Search for the cell housing the specified text and yield its [x, y] center coordinate. 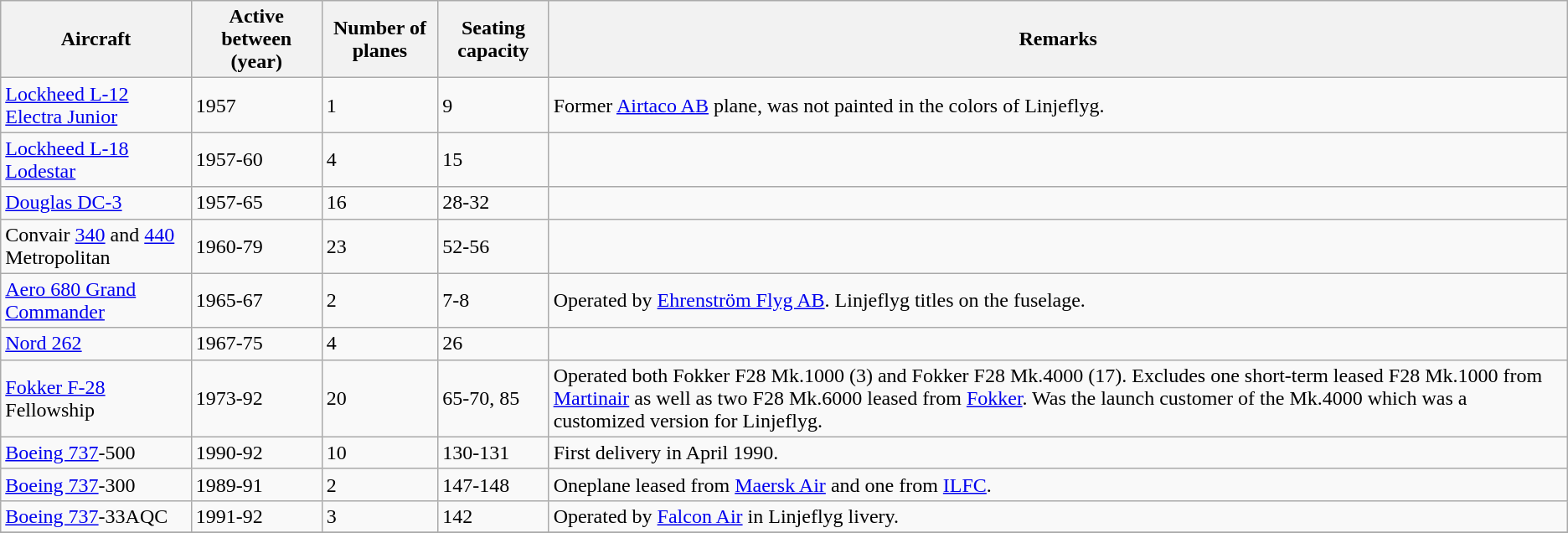
1 [380, 106]
23 [380, 246]
Oneplane leased from Maersk Air and one from ILFC. [1058, 484]
3 [380, 516]
Douglas DC-3 [96, 203]
1957-60 [256, 159]
Aircraft [96, 39]
9 [493, 106]
26 [493, 344]
Former Airtaco AB plane, was not painted in the colors of Linjeflyg. [1058, 106]
10 [380, 453]
Boeing 737-300 [96, 484]
1957 [256, 106]
1989-91 [256, 484]
1967-75 [256, 344]
1965-67 [256, 300]
Aero 680 Grand Commander [96, 300]
7-8 [493, 300]
Boeing 737-500 [96, 453]
Lockheed L-18 Lodestar [96, 159]
1973-92 [256, 398]
15 [493, 159]
Operated by Falcon Air in Linjeflyg livery. [1058, 516]
Lockheed L-12 Electra Junior [96, 106]
1991-92 [256, 516]
Active between (year) [256, 39]
1957-65 [256, 203]
Nord 262 [96, 344]
Operated by Ehrenström Flyg AB. Linjeflyg titles on the fuselage. [1058, 300]
65-70, 85 [493, 398]
1990-92 [256, 453]
28-32 [493, 203]
147-148 [493, 484]
Fokker F-28 Fellowship [96, 398]
Remarks [1058, 39]
52-56 [493, 246]
Convair 340 and 440 Metropolitan [96, 246]
Boeing 737-33AQC [96, 516]
20 [380, 398]
130-131 [493, 453]
Seating capacity [493, 39]
1960-79 [256, 246]
First delivery in April 1990. [1058, 453]
142 [493, 516]
Number of planes [380, 39]
16 [380, 203]
